Return the [X, Y] coordinate for the center point of the cell that contains the specified text.  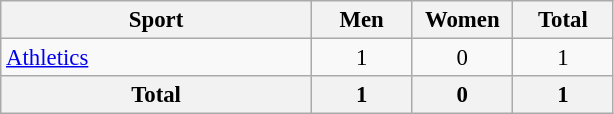
Women [462, 20]
Athletics [156, 58]
Sport [156, 20]
Men [362, 20]
